Output the [x, y] coordinate of the center of the cell containing the given text.  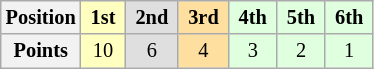
Position [41, 17]
5th [301, 17]
Points [41, 51]
4 [203, 51]
3 [253, 51]
4th [253, 17]
2 [301, 51]
10 [104, 51]
1st [104, 17]
6th [349, 17]
2nd [152, 17]
1 [349, 51]
6 [152, 51]
3rd [203, 17]
